Return the [x, y] coordinate for the center point of the cell that contains the specified text.  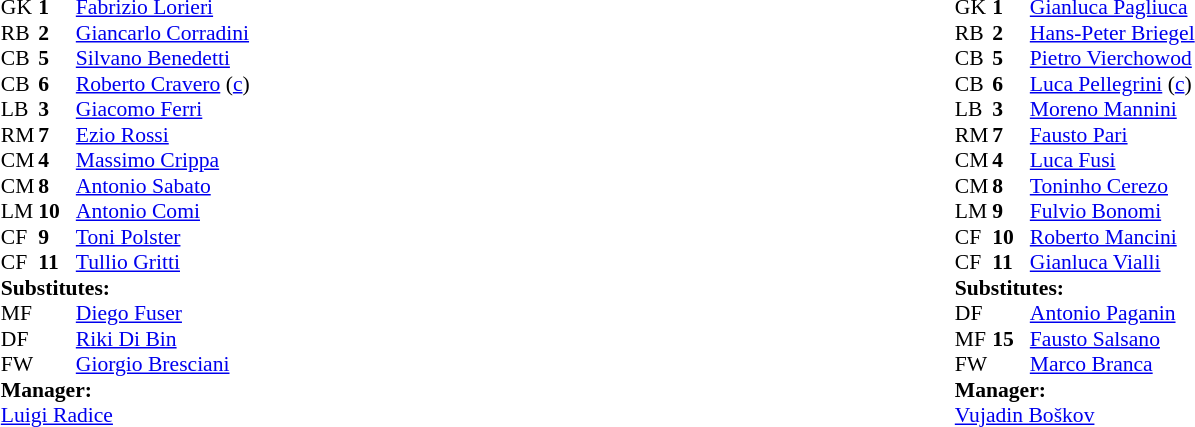
15 [1011, 339]
Fulvio Bonomi [1112, 211]
Tullio Gritti [163, 263]
Luca Pellegrini (c) [1112, 84]
Pietro Vierchowod [1112, 59]
Toni Polster [163, 237]
Antonio Paganin [1112, 313]
Gianluca Vialli [1112, 263]
Toninho Cerezo [1112, 186]
Hans-Peter Briegel [1112, 33]
Luca Fusi [1112, 161]
Riki Di Bin [163, 339]
Marco Branca [1112, 365]
Fausto Pari [1112, 135]
Diego Fuser [163, 313]
Moreno Mannini [1112, 109]
Antonio Comi [163, 211]
Giancarlo Corradini [163, 33]
Fausto Salsano [1112, 339]
Roberto Mancini [1112, 237]
Massimo Crippa [163, 161]
Giorgio Bresciani [163, 365]
Silvano Benedetti [163, 59]
Roberto Cravero (c) [163, 84]
Ezio Rossi [163, 135]
Giacomo Ferri [163, 109]
Antonio Sabato [163, 186]
